Pinpoint the cell where the given text exists, returning its (X, Y) midpoint coordinate. 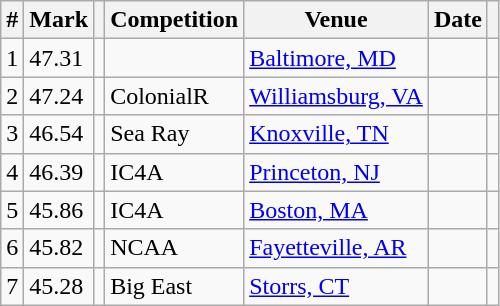
1 (12, 58)
Sea Ray (174, 134)
Williamsburg, VA (336, 96)
46.39 (59, 172)
45.28 (59, 286)
Venue (336, 20)
47.24 (59, 96)
6 (12, 248)
NCAA (174, 248)
45.86 (59, 210)
46.54 (59, 134)
47.31 (59, 58)
ColonialR (174, 96)
Baltimore, MD (336, 58)
Knoxville, TN (336, 134)
5 (12, 210)
Date (458, 20)
Competition (174, 20)
4 (12, 172)
Big East (174, 286)
3 (12, 134)
Storrs, CT (336, 286)
# (12, 20)
Boston, MA (336, 210)
2 (12, 96)
Princeton, NJ (336, 172)
Fayetteville, AR (336, 248)
Mark (59, 20)
7 (12, 286)
45.82 (59, 248)
